Scan for the cell matching the given text and deliver its (X, Y) coordinate at center. 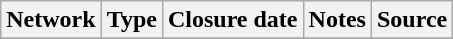
Network (51, 20)
Closure date (232, 20)
Source (412, 20)
Type (132, 20)
Notes (337, 20)
